Determine the (x, y) coordinate at the center of the cell enclosing the given text.  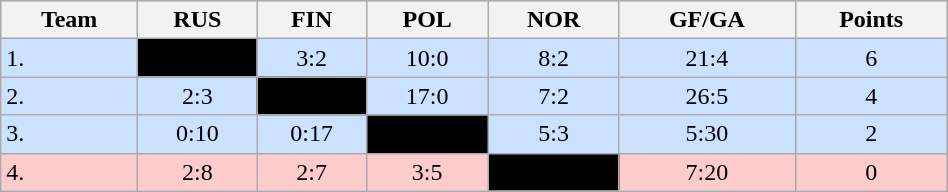
2 (871, 134)
NOR (553, 20)
2:3 (198, 96)
5:30 (707, 134)
2:8 (198, 172)
21:4 (707, 58)
3. (70, 134)
17:0 (427, 96)
0:17 (312, 134)
8:2 (553, 58)
FIN (312, 20)
5:3 (553, 134)
GF/GA (707, 20)
Points (871, 20)
7:2 (553, 96)
0:10 (198, 134)
7:20 (707, 172)
2. (70, 96)
26:5 (707, 96)
2:7 (312, 172)
0 (871, 172)
4 (871, 96)
10:0 (427, 58)
3:5 (427, 172)
4. (70, 172)
1. (70, 58)
6 (871, 58)
POL (427, 20)
3:2 (312, 58)
Team (70, 20)
RUS (198, 20)
